Return the (x, y) coordinate for the center point of the cell that contains the specified text.  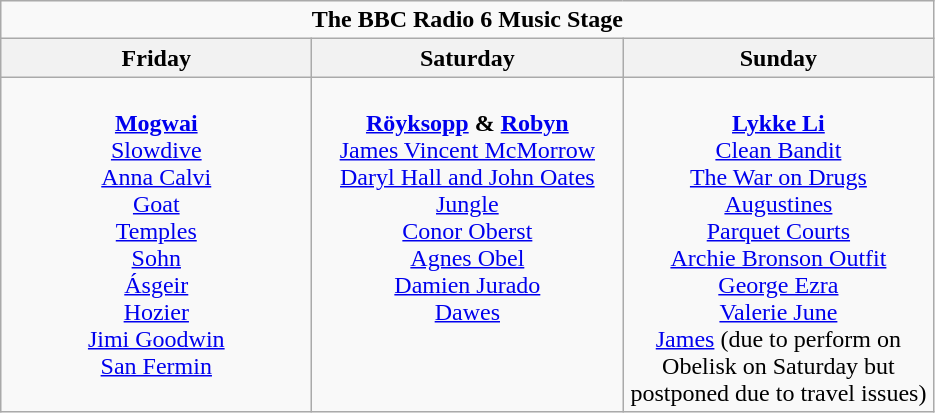
Sunday (778, 58)
Friday (156, 58)
Röyksopp & Robyn James Vincent McMorrow Daryl Hall and John Oates Jungle Conor Oberst Agnes Obel Damien Jurado Dawes (468, 244)
Saturday (468, 58)
Mogwai Slowdive Anna Calvi Goat Temples Sohn Ásgeir Hozier Jimi Goodwin San Fermin (156, 244)
The BBC Radio 6 Music Stage (468, 20)
